Pinpoint the cell where the given text exists, returning its (X, Y) midpoint coordinate. 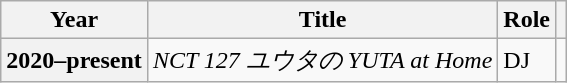
Title (322, 20)
Year (74, 20)
Role (527, 20)
2020–present (74, 60)
NCT 127 ユウタの YUTA at Home (322, 60)
DJ (527, 60)
